Locate the cell with the specified text and output its [x, y] center coordinate. 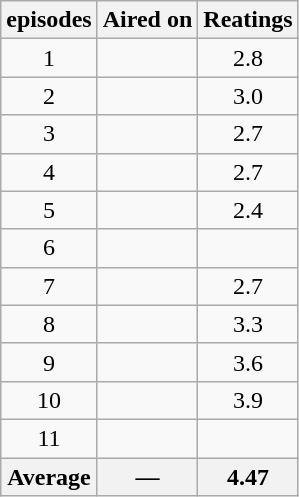
1 [49, 58]
2.4 [248, 210]
episodes [49, 20]
— [148, 477]
5 [49, 210]
2.8 [248, 58]
7 [49, 286]
Reatings [248, 20]
3.0 [248, 96]
Average [49, 477]
3.9 [248, 400]
2 [49, 96]
11 [49, 438]
4 [49, 172]
8 [49, 324]
10 [49, 400]
6 [49, 248]
3.3 [248, 324]
3.6 [248, 362]
Aired on [148, 20]
9 [49, 362]
3 [49, 134]
4.47 [248, 477]
